Search for the cell housing the specified text and yield its [x, y] center coordinate. 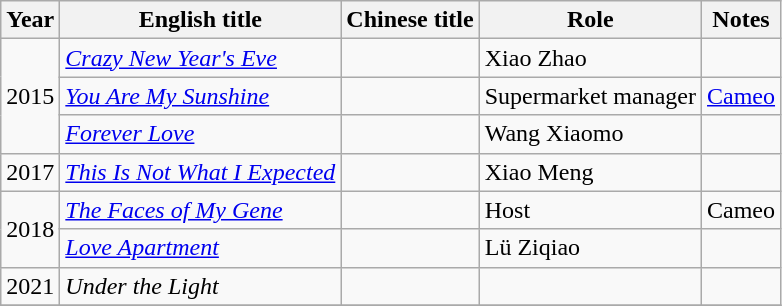
Host [590, 210]
Lü Ziqiao [590, 248]
Xiao Zhao [590, 58]
English title [200, 20]
2017 [30, 172]
2015 [30, 96]
The Faces of My Gene [200, 210]
Crazy New Year's Eve [200, 58]
Supermarket manager [590, 96]
2021 [30, 286]
2018 [30, 229]
You Are My Sunshine [200, 96]
Year [30, 20]
Wang Xiaomo [590, 134]
Notes [742, 20]
Chinese title [410, 20]
This Is Not What I Expected [200, 172]
Xiao Meng [590, 172]
Love Apartment [200, 248]
Under the Light [200, 286]
Role [590, 20]
Forever Love [200, 134]
